Return the (x, y) coordinate for the center point of the cell that contains the specified text.  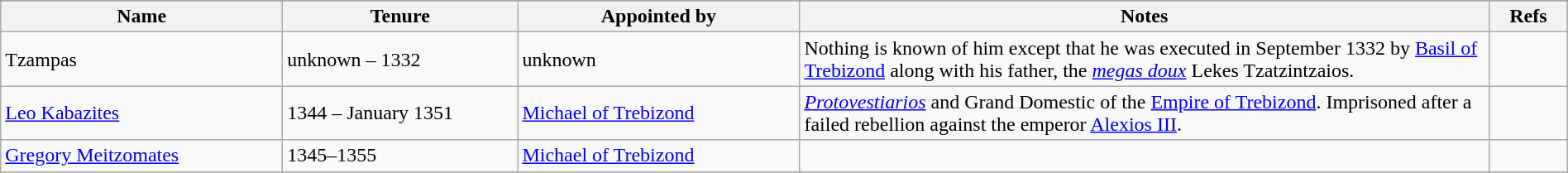
unknown (658, 60)
Appointed by (658, 17)
Tenure (400, 17)
unknown – 1332 (400, 60)
1344 – January 1351 (400, 113)
Name (142, 17)
Refs (1528, 17)
Protovestiarios and Grand Domestic of the Empire of Trebizond. Imprisoned after a failed rebellion against the emperor Alexios III. (1145, 113)
1345–1355 (400, 156)
Notes (1145, 17)
Gregory Meitzomates (142, 156)
Leo Kabazites (142, 113)
Tzampas (142, 60)
